Search for the cell housing the specified text and yield its [x, y] center coordinate. 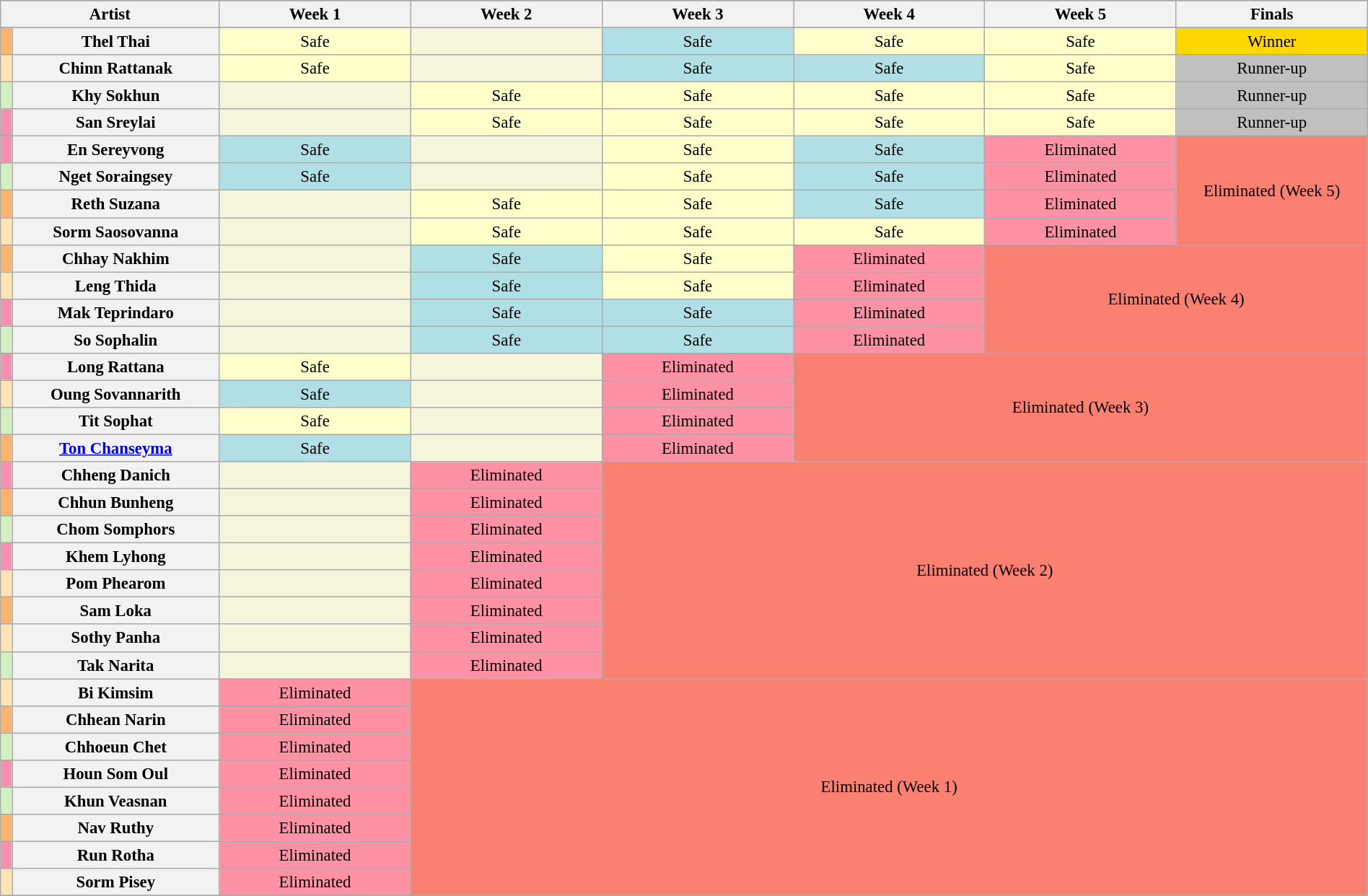
Eliminated (Week 5) [1271, 190]
Chhoeun Chet [115, 747]
En Sereyvong [115, 150]
Pom Phearom [115, 584]
Artist [110, 14]
Houn Som Oul [115, 774]
Nget Soraingsey [115, 177]
Sorm Pisey [115, 882]
Sothy Panha [115, 638]
San Sreylai [115, 123]
Reth Suzana [115, 204]
Khun Veasnan [115, 801]
Bi Kimsim [115, 693]
Chhun Bunheng [115, 503]
Chheng Danich [115, 475]
Eliminated (Week 2) [984, 570]
So Sophalin [115, 340]
Week 1 [315, 14]
Week 2 [507, 14]
Thel Thai [115, 42]
Eliminated (Week 4) [1176, 299]
Week 5 [1081, 14]
Eliminated (Week 3) [1081, 408]
Run Rotha [115, 855]
Long Rattana [115, 367]
Chhean Narin [115, 719]
Khy Sokhun [115, 96]
Chhay Nakhim [115, 258]
Finals [1271, 14]
Leng Thida [115, 286]
Mak Teprindaro [115, 312]
Nav Ruthy [115, 828]
Sam Loka [115, 611]
Chinn Rattanak [115, 69]
Oung Sovannarith [115, 394]
Tit Sophat [115, 421]
Tak Narita [115, 665]
Chom Somphors [115, 530]
Khem Lyhong [115, 557]
Sorm Saosovanna [115, 232]
Eliminated (Week 1) [889, 788]
Week 3 [697, 14]
Ton Chanseyma [115, 448]
Winner [1271, 42]
Week 4 [889, 14]
